Provide the [x, y] coordinate of the cell's center where the given text is located.  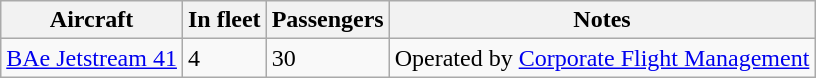
BAe Jetstream 41 [92, 58]
4 [224, 58]
Aircraft [92, 20]
Operated by Corporate Flight Management [602, 58]
Passengers [328, 20]
Notes [602, 20]
30 [328, 58]
In fleet [224, 20]
